For the text-containing cell, return its midpoint in [X, Y] coordinate format. 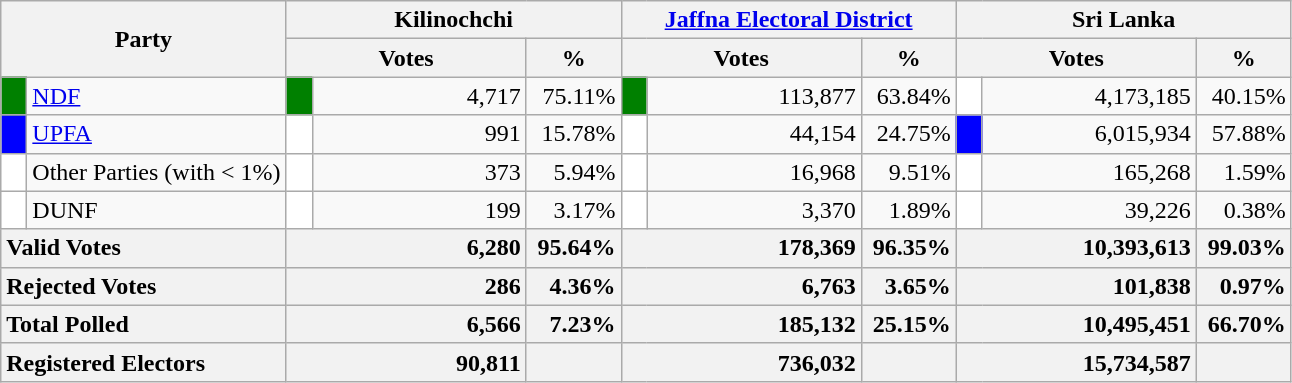
199 [419, 210]
373 [419, 172]
3.65% [908, 286]
16,968 [754, 172]
15.78% [574, 134]
UPFA [156, 134]
165,268 [1089, 172]
113,877 [754, 96]
4.36% [574, 286]
736,032 [741, 362]
63.84% [908, 96]
10,495,451 [1076, 324]
95.64% [574, 248]
DUNF [156, 210]
44,154 [754, 134]
Jaffna Electoral District [788, 20]
75.11% [574, 96]
99.03% [1244, 248]
1.89% [908, 210]
96.35% [908, 248]
6,763 [741, 286]
6,566 [406, 324]
66.70% [1244, 324]
10,393,613 [1076, 248]
7.23% [574, 324]
Other Parties (with < 1%) [156, 172]
90,811 [406, 362]
24.75% [908, 134]
5.94% [574, 172]
15,734,587 [1076, 362]
3,370 [754, 210]
Valid Votes [144, 248]
185,132 [741, 324]
6,280 [406, 248]
4,717 [419, 96]
Registered Electors [144, 362]
3.17% [574, 210]
4,173,185 [1089, 96]
178,369 [741, 248]
40.15% [1244, 96]
Sri Lanka [1124, 20]
9.51% [908, 172]
6,015,934 [1089, 134]
57.88% [1244, 134]
0.97% [1244, 286]
25.15% [908, 324]
101,838 [1076, 286]
Kilinochchi [454, 20]
Rejected Votes [144, 286]
1.59% [1244, 172]
Party [144, 39]
NDF [156, 96]
0.38% [1244, 210]
991 [419, 134]
Total Polled [144, 324]
286 [406, 286]
39,226 [1089, 210]
